Scan for the cell matching the given text and deliver its [x, y] coordinate at center. 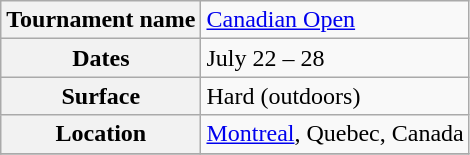
Dates [101, 58]
Surface [101, 96]
Hard (outdoors) [335, 96]
July 22 – 28 [335, 58]
Location [101, 134]
Montreal, Quebec, Canada [335, 134]
Tournament name [101, 20]
Canadian Open [335, 20]
